Find where the given text appears and provide that cell's center as (x, y) coordinate. 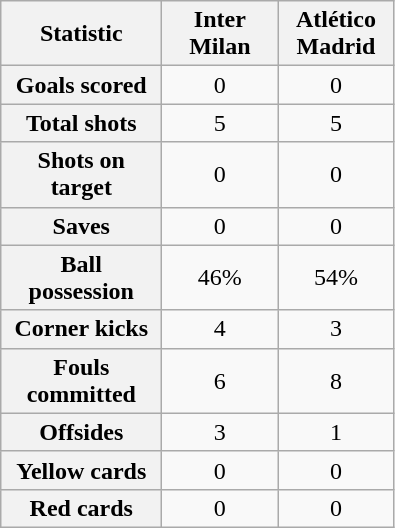
1 (336, 432)
54% (336, 278)
46% (220, 278)
Offsides (82, 432)
Corner kicks (82, 329)
Statistic (82, 34)
6 (220, 380)
4 (220, 329)
Yellow cards (82, 470)
Saves (82, 226)
Fouls committed (82, 380)
Ball possession (82, 278)
Shots on target (82, 174)
Total shots (82, 123)
Inter Milan (220, 34)
8 (336, 380)
Atlético Madrid (336, 34)
Goals scored (82, 85)
Red cards (82, 508)
